Scan for the cell matching the given text and deliver its (x, y) coordinate at center. 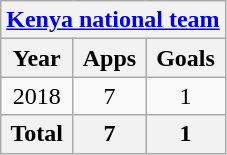
Total (37, 134)
2018 (37, 96)
Kenya national team (113, 20)
Goals (186, 58)
Apps (110, 58)
Year (37, 58)
